Detect which cell encompasses the target text, then output its [X, Y] center coordinate. 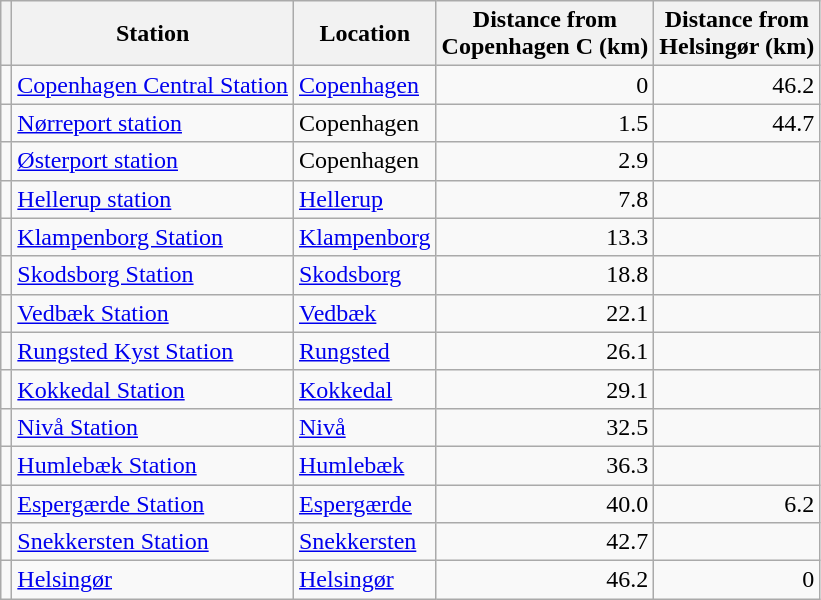
Distance fromCopenhagen C (km) [545, 34]
Rungsted Kyst Station [153, 351]
26.1 [545, 351]
Klampenborg [364, 237]
Hellerup station [153, 199]
18.8 [545, 275]
Vedbæk [364, 313]
42.7 [545, 542]
Skodsborg [364, 275]
Skodsborg Station [153, 275]
Copenhagen Central Station [153, 85]
Location [364, 34]
Hellerup [364, 199]
1.5 [545, 123]
Nivå Station [153, 427]
44.7 [737, 123]
Snekkersten Station [153, 542]
Østerport station [153, 161]
13.3 [545, 237]
Distance fromHelsingør (km) [737, 34]
7.8 [545, 199]
Kokkedal Station [153, 389]
Humlebæk Station [153, 465]
Espergærde [364, 503]
2.9 [545, 161]
22.1 [545, 313]
Espergærde Station [153, 503]
29.1 [545, 389]
Klampenborg Station [153, 237]
Station [153, 34]
Snekkersten [364, 542]
Rungsted [364, 351]
36.3 [545, 465]
Vedbæk Station [153, 313]
40.0 [545, 503]
Humlebæk [364, 465]
32.5 [545, 427]
6.2 [737, 503]
Nivå [364, 427]
Kokkedal [364, 389]
Nørreport station [153, 123]
